For the text-containing cell, return its midpoint in [x, y] coordinate format. 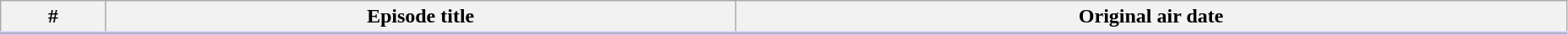
# [53, 17]
Original air date [1150, 17]
Episode title [420, 17]
